Identify which cell holds the provided text, then report its [x, y] central coordinate. 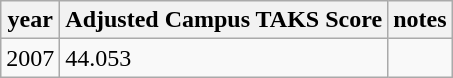
Adjusted Campus TAKS Score [224, 20]
year [30, 20]
44.053 [224, 58]
2007 [30, 58]
notes [420, 20]
